Return [X, Y] of the center of cell containing provided text 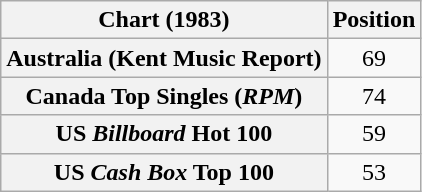
53 [374, 172]
Australia (Kent Music Report) [164, 58]
69 [374, 58]
74 [374, 96]
Canada Top Singles (RPM) [164, 96]
Position [374, 20]
59 [374, 134]
Chart (1983) [164, 20]
US Billboard Hot 100 [164, 134]
US Cash Box Top 100 [164, 172]
